Provide the [x, y] coordinate of the cell's center where the given text is located.  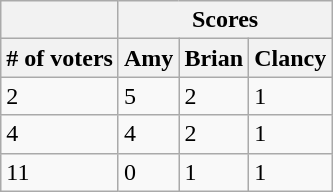
11 [60, 172]
Clancy [290, 58]
# of voters [60, 58]
0 [148, 172]
Scores [224, 20]
Brian [214, 58]
Amy [148, 58]
5 [148, 96]
